Extract the [X, Y] coordinate from the center of the cell holding the provided text.  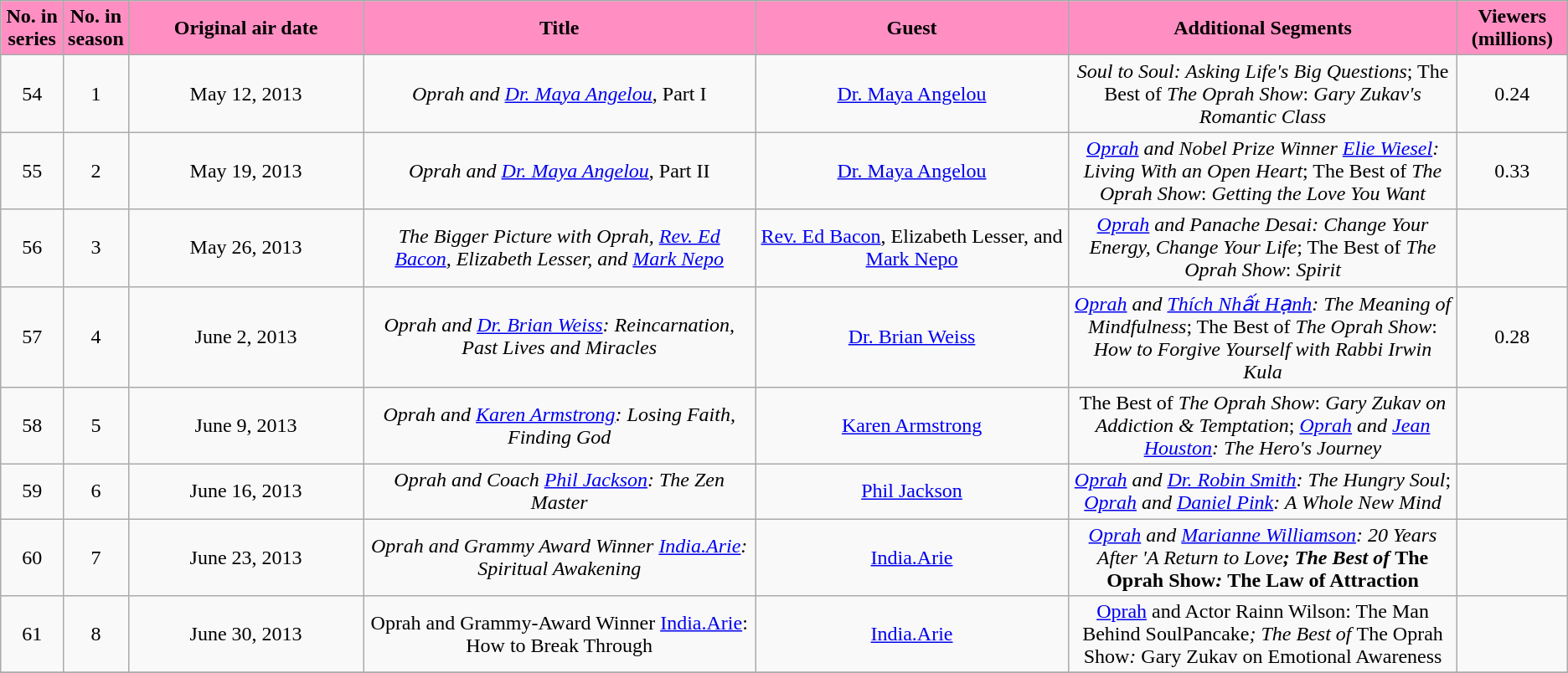
June 9, 2013 [246, 426]
61 [32, 634]
Karen Armstrong [912, 426]
2 [96, 171]
Oprah and Karen Armstrong: Losing Faith, Finding God [560, 426]
5 [96, 426]
June 16, 2013 [246, 492]
Oprah and Actor Rainn Wilson: The Man Behind SoulPancake; The Best of The Oprah Show: Gary Zukav on Emotional Awareness [1263, 634]
57 [32, 336]
Oprah and Grammy-Award Winner India.Arie: How to Break Through [560, 634]
58 [32, 426]
June 30, 2013 [246, 634]
Title [560, 28]
No. inseason [96, 28]
Oprah and Grammy Award Winner India.Arie: Spiritual Awakening [560, 557]
Oprah and Dr. Maya Angelou, Part II [560, 171]
May 19, 2013 [246, 171]
Oprah and Panache Desai: Change Your Energy, Change Your Life; The Best of The Oprah Show: Spirit [1263, 248]
June 2, 2013 [246, 336]
Oprah and Coach Phil Jackson: The Zen Master [560, 492]
Guest [912, 28]
4 [96, 336]
54 [32, 94]
Original air date [246, 28]
The Best of The Oprah Show: Gary Zukav on Addiction & Temptation; Oprah and Jean Houston: The Hero's Journey [1263, 426]
May 26, 2013 [246, 248]
60 [32, 557]
Oprah and Marianne Williamson: 20 Years After 'A Return to Love; The Best of The Oprah Show: The Law of Attraction [1263, 557]
1 [96, 94]
No. inseries [32, 28]
0.33 [1512, 171]
Soul to Soul: Asking Life's Big Questions; The Best of The Oprah Show: Gary Zukav's Romantic Class [1263, 94]
55 [32, 171]
8 [96, 634]
Viewers (millions) [1512, 28]
Dr. Brian Weiss [912, 336]
6 [96, 492]
0.28 [1512, 336]
Oprah and Nobel Prize Winner Elie Wiesel: Living With an Open Heart; The Best of The Oprah Show: Getting the Love You Want [1263, 171]
3 [96, 248]
Oprah and Dr. Maya Angelou, Part I [560, 94]
59 [32, 492]
Oprah and Thích Nhất Hạnh: The Meaning of Mindfulness; The Best of The Oprah Show: How to Forgive Yourself with Rabbi Irwin Kula [1263, 336]
The Bigger Picture with Oprah, Rev. Ed Bacon, Elizabeth Lesser, and Mark Nepo [560, 248]
7 [96, 557]
Rev. Ed Bacon, Elizabeth Lesser, and Mark Nepo [912, 248]
Oprah and Dr. Brian Weiss: Reincarnation, Past Lives and Miracles [560, 336]
0.24 [1512, 94]
Oprah and Dr. Robin Smith: The Hungry Soul; Oprah and Daniel Pink: A Whole New Mind [1263, 492]
June 23, 2013 [246, 557]
May 12, 2013 [246, 94]
Additional Segments [1263, 28]
56 [32, 248]
Phil Jackson [912, 492]
